Locate the cell with the specified text and output its [X, Y] center coordinate. 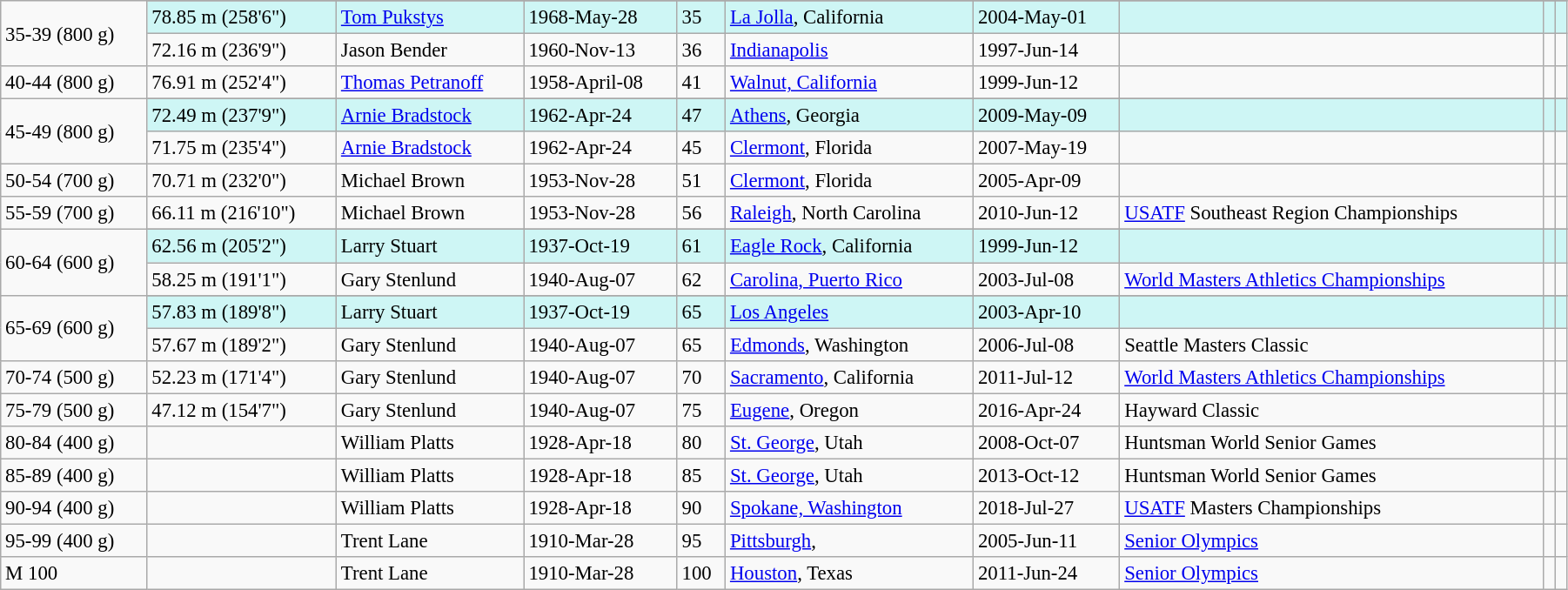
51 [701, 181]
62.56 m (205'2") [242, 246]
65-69 (600 g) [74, 327]
35-39 (800 g) [74, 33]
50-54 (700 g) [74, 181]
Jason Bender [431, 50]
85 [701, 475]
45-49 (800 g) [74, 132]
Edmonds, Washington [849, 345]
Eugene, Oregon [849, 410]
78.85 m (258'6") [242, 17]
Athens, Georgia [849, 116]
95-99 (400 g) [74, 540]
76.91 m (252'4") [242, 83]
2008-Oct-07 [1047, 443]
2005-Apr-09 [1047, 181]
35 [701, 17]
La Jolla, California [849, 17]
95 [701, 540]
85-89 (400 g) [74, 475]
Eagle Rock, California [849, 246]
40-44 (800 g) [74, 83]
2003-Apr-10 [1047, 312]
57.67 m (189'2") [242, 345]
Indianapolis [849, 50]
2005-Jun-11 [1047, 540]
66.11 m (216'10") [242, 213]
2009-May-09 [1047, 116]
62 [701, 279]
Spokane, Washington [849, 508]
Carolina, Puerto Rico [849, 279]
2018-Jul-27 [1047, 508]
45 [701, 148]
Walnut, California [849, 83]
2007-May-19 [1047, 148]
61 [701, 246]
1968-May-28 [600, 17]
80 [701, 443]
72.16 m (236'9") [242, 50]
Houston, Texas [849, 573]
Thomas Petranoff [431, 83]
71.75 m (235'4") [242, 148]
2011-Jun-24 [1047, 573]
Seattle Masters Classic [1331, 345]
2013-Oct-12 [1047, 475]
2010-Jun-12 [1047, 213]
70.71 m (232'0") [242, 181]
55-59 (700 g) [74, 213]
80-84 (400 g) [74, 443]
Tom Pukstys [431, 17]
2016-Apr-24 [1047, 410]
Sacramento, California [849, 377]
Raleigh, North Carolina [849, 213]
58.25 m (191'1") [242, 279]
47 [701, 116]
1997-Jun-14 [1047, 50]
70-74 (500 g) [74, 377]
Pittsburgh, [849, 540]
36 [701, 50]
72.49 m (237'9") [242, 116]
Hayward Classic [1331, 410]
2003-Jul-08 [1047, 279]
52.23 m (171'4") [242, 377]
56 [701, 213]
75 [701, 410]
M 100 [74, 573]
USATF Southeast Region Championships [1331, 213]
60-64 (600 g) [74, 263]
41 [701, 83]
90 [701, 508]
1960-Nov-13 [600, 50]
47.12 m (154'7") [242, 410]
70 [701, 377]
2004-May-01 [1047, 17]
Los Angeles [849, 312]
2006-Jul-08 [1047, 345]
75-79 (500 g) [74, 410]
100 [701, 573]
2011-Jul-12 [1047, 377]
90-94 (400 g) [74, 508]
57.83 m (189'8") [242, 312]
1958-April-08 [600, 83]
USATF Masters Championships [1331, 508]
